Determine the (X, Y) coordinate at the center of the cell enclosing the given text.  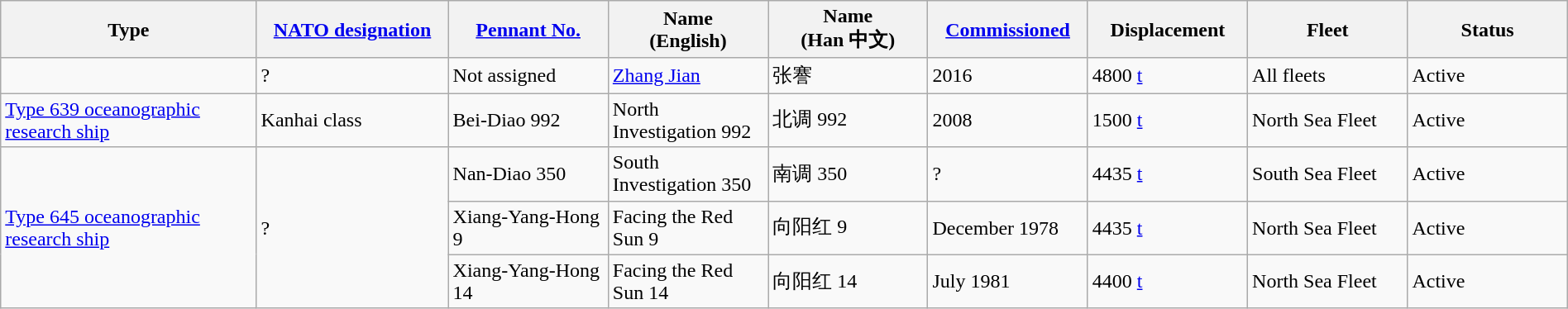
July 1981 (1007, 281)
4800 t (1168, 76)
北调 992 (849, 121)
2008 (1007, 121)
Type (129, 30)
向阳红 14 (849, 281)
Facing the Red Sun 14 (688, 281)
张謇 (849, 76)
Name(Han 中文) (849, 30)
All fleets (1328, 76)
Xiang-Yang-Hong 9 (528, 228)
Type 639 oceanographic research ship (129, 121)
South Investigation 350 (688, 174)
South Sea Fleet (1328, 174)
December 1978 (1007, 228)
NATO designation (352, 30)
Status (1487, 30)
North Investigation 992 (688, 121)
南调 350 (849, 174)
Commissioned (1007, 30)
Not assigned (528, 76)
4400 t (1168, 281)
Type 645 oceanographic research ship (129, 228)
Displacement (1168, 30)
Facing the Red Sun 9 (688, 228)
Kanhai class (352, 121)
Pennant No. (528, 30)
Bei-Diao 992 (528, 121)
Zhang Jian (688, 76)
Name(English) (688, 30)
1500 t (1168, 121)
Fleet (1328, 30)
2016 (1007, 76)
Nan-Diao 350 (528, 174)
Xiang-Yang-Hong 14 (528, 281)
向阳红 9 (849, 228)
